Locate the cell with the specified text and output its (x, y) center coordinate. 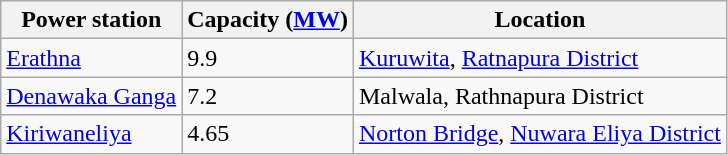
Malwala, Rathnapura District (540, 96)
Denawaka Ganga (92, 96)
Kuruwita, Ratnapura District (540, 58)
Kiriwaneliya (92, 134)
9.9 (268, 58)
4.65 (268, 134)
Power station (92, 20)
Location (540, 20)
7.2 (268, 96)
Capacity (MW) (268, 20)
Erathna (92, 58)
Norton Bridge, Nuwara Eliya District (540, 134)
